Return the (X, Y) coordinate for the center point of the cell that contains the specified text.  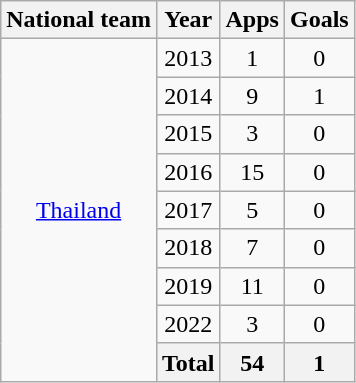
Year (188, 20)
54 (252, 362)
2016 (188, 172)
2022 (188, 324)
Goals (319, 20)
2014 (188, 96)
2013 (188, 58)
2019 (188, 286)
7 (252, 248)
National team (79, 20)
2017 (188, 210)
9 (252, 96)
Apps (252, 20)
2018 (188, 248)
15 (252, 172)
Total (188, 362)
Thailand (79, 210)
11 (252, 286)
5 (252, 210)
2015 (188, 134)
